Return the (x, y) coordinate for the center point of the cell that contains the specified text.  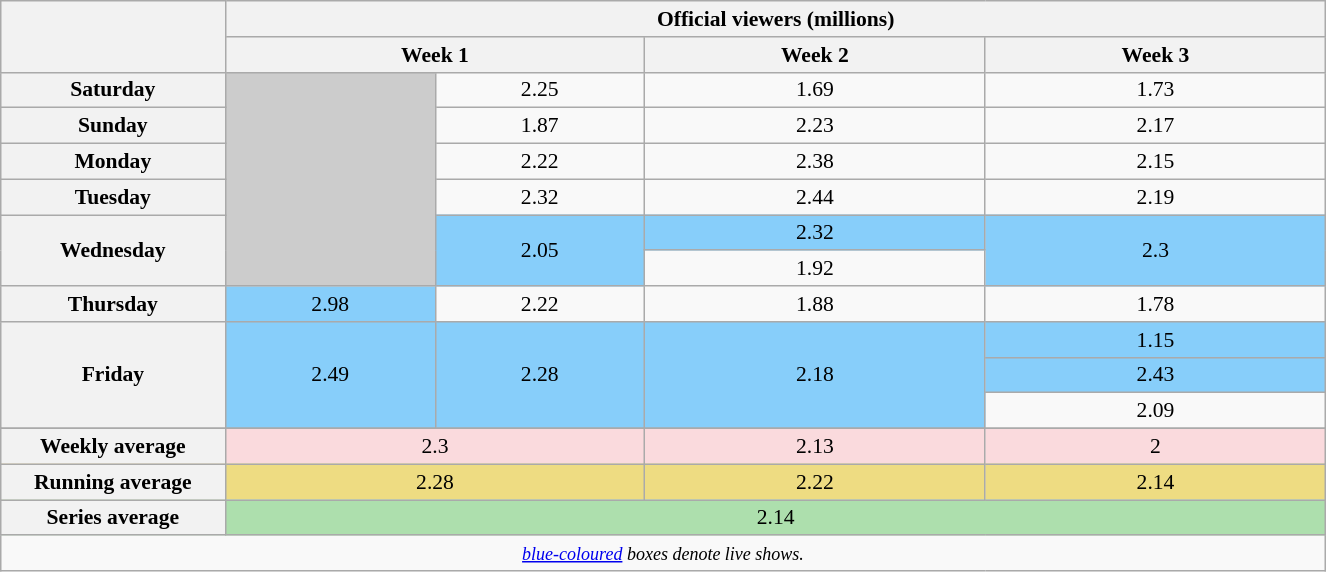
Week 1 (434, 55)
2.25 (540, 90)
Friday (112, 376)
2.05 (540, 250)
1.69 (816, 90)
Saturday (112, 90)
Running average (112, 482)
Wednesday (112, 250)
Week 2 (816, 55)
Week 3 (1156, 55)
1.87 (540, 126)
1.78 (1156, 304)
Weekly average (112, 447)
2.38 (816, 162)
2.98 (330, 304)
2.13 (816, 447)
2.19 (1156, 197)
Thursday (112, 304)
Official viewers (millions) (775, 19)
blue-coloured boxes denote live shows. (663, 554)
Sunday (112, 126)
2.09 (1156, 411)
2.17 (1156, 126)
1.88 (816, 304)
1.15 (1156, 340)
2.44 (816, 197)
2.49 (330, 376)
2.23 (816, 126)
2 (1156, 447)
2.18 (816, 376)
1.73 (1156, 90)
Monday (112, 162)
1.92 (816, 269)
Tuesday (112, 197)
Series average (112, 518)
2.15 (1156, 162)
2.43 (1156, 375)
